From the cell containing the given text, extract its center point as (x, y) coordinate. 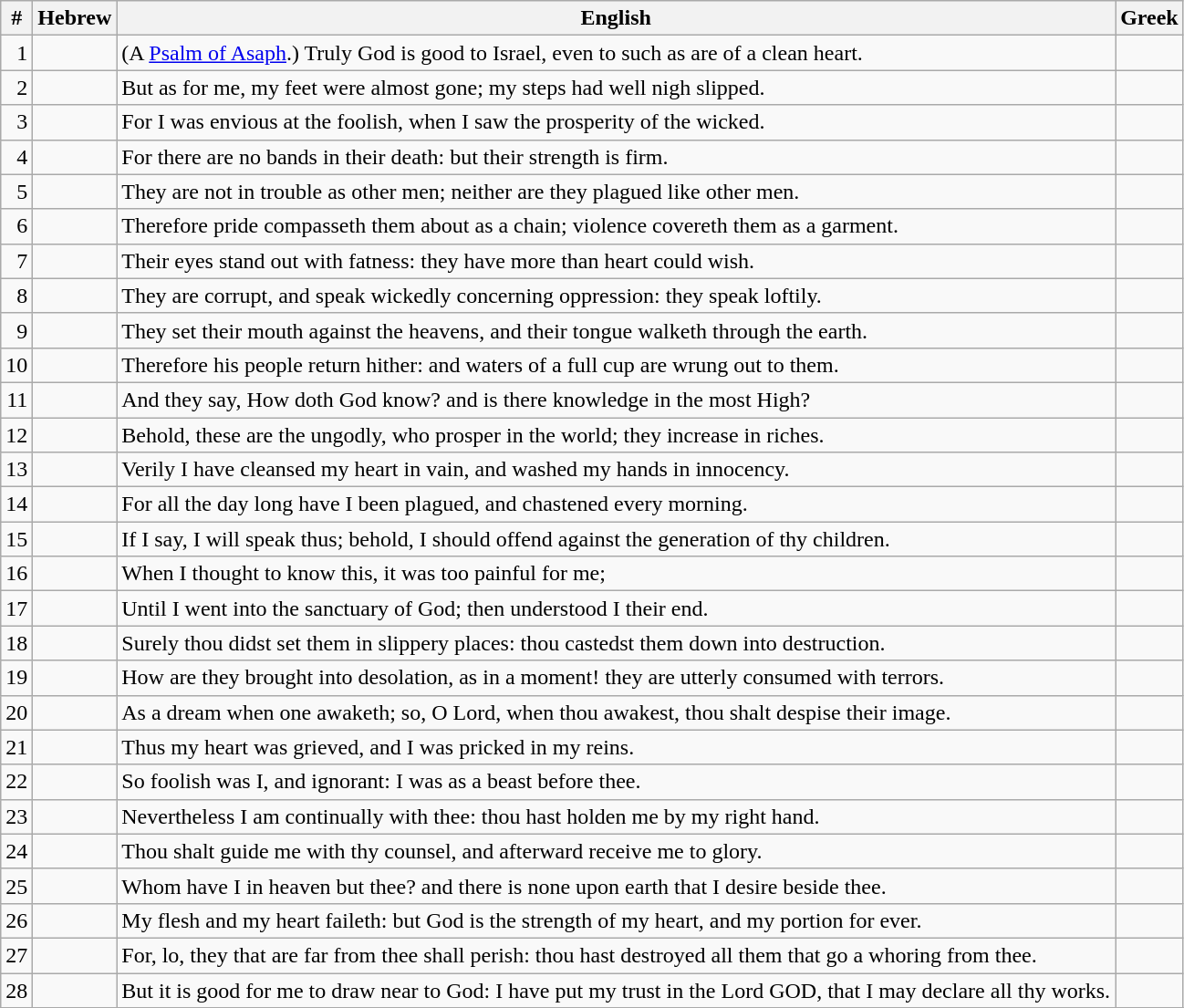
Whom have I in heaven but thee? and there is none upon earth that I desire beside thee. (617, 886)
21 (16, 747)
For, lo, they that are far from thee shall perish: thou hast destroyed all them that go a whoring from thee. (617, 955)
20 (16, 712)
For I was envious at the foolish, when I saw the prosperity of the wicked. (617, 122)
When I thought to know this, it was too painful for me; (617, 574)
How are they brought into desolation, as in a moment! they are utterly consumed with terrors. (617, 678)
Their eyes stand out with fatness: they have more than heart could wish. (617, 261)
12 (16, 435)
27 (16, 955)
But it is good for me to draw near to God: I have put my trust in the Lord GOD, that I may declare all thy works. (617, 990)
Until I went into the sanctuary of God; then understood I their end. (617, 608)
2 (16, 88)
10 (16, 365)
9 (16, 330)
So foolish was I, and ignorant: I was as a beast before thee. (617, 782)
Nevertheless I am continually with thee: thou hast holden me by my right hand. (617, 816)
8 (16, 296)
22 (16, 782)
Behold, these are the ungodly, who prosper in the world; they increase in riches. (617, 435)
Surely thou didst set them in slippery places: thou castedst them down into destruction. (617, 643)
16 (16, 574)
Thou shalt guide me with thy counsel, and afterward receive me to glory. (617, 851)
17 (16, 608)
11 (16, 400)
As a dream when one awaketh; so, O Lord, when thou awakest, thou shalt despise their image. (617, 712)
If I say, I will speak thus; behold, I should offend against the generation of thy children. (617, 539)
25 (16, 886)
23 (16, 816)
They are not in trouble as other men; neither are they plagued like other men. (617, 192)
They set their mouth against the heavens, and their tongue walketh through the earth. (617, 330)
They are corrupt, and speak wickedly concerning oppression: they speak loftily. (617, 296)
28 (16, 990)
English (617, 18)
7 (16, 261)
5 (16, 192)
24 (16, 851)
1 (16, 53)
(A Psalm of Asaph.) Truly God is good to Israel, even to such as are of a clean heart. (617, 53)
Thus my heart was grieved, and I was pricked in my reins. (617, 747)
14 (16, 504)
Hebrew (75, 18)
# (16, 18)
Therefore his people return hither: and waters of a full cup are wrung out to them. (617, 365)
Verily I have cleansed my heart in vain, and washed my hands in innocency. (617, 470)
For all the day long have I been plagued, and chastened every morning. (617, 504)
4 (16, 157)
For there are no bands in their death: but their strength is firm. (617, 157)
Greek (1149, 18)
3 (16, 122)
18 (16, 643)
26 (16, 920)
13 (16, 470)
But as for me, my feet were almost gone; my steps had well nigh slipped. (617, 88)
15 (16, 539)
Therefore pride compasseth them about as a chain; violence covereth them as a garment. (617, 226)
My flesh and my heart faileth: but God is the strength of my heart, and my portion for ever. (617, 920)
19 (16, 678)
And they say, How doth God know? and is there knowledge in the most High? (617, 400)
6 (16, 226)
